Output the [x, y] coordinate of the center of the cell containing the given text.  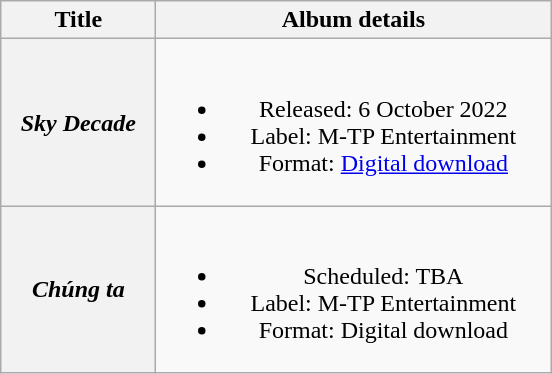
Released: 6 October 2022Label: M-TP EntertainmentFormat: Digital download [354, 122]
Sky Decade [78, 122]
Album details [354, 20]
Title [78, 20]
Scheduled: TBALabel: M-TP EntertainmentFormat: Digital download [354, 290]
Chúng ta [78, 290]
